Return (x, y) of the center of cell containing provided text 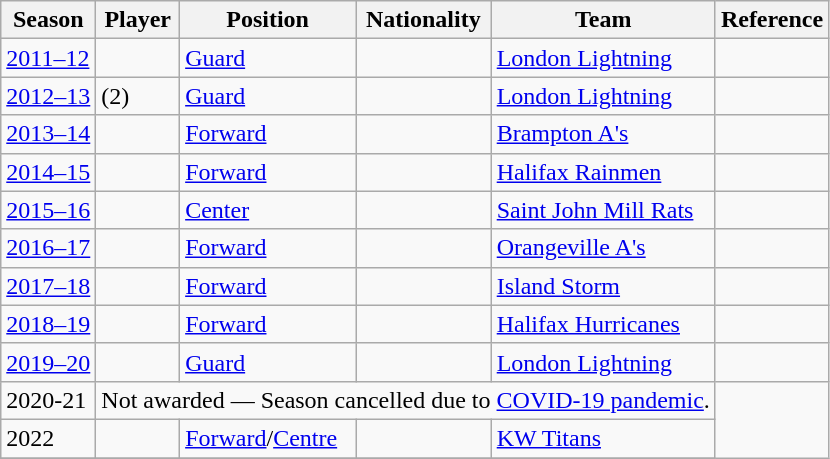
Island Storm (603, 286)
2014–15 (48, 172)
Brampton A's (603, 134)
KW Titans (603, 438)
Center (268, 210)
2018–19 (48, 324)
2019–20 (48, 362)
Position (268, 20)
2012–13 (48, 96)
Halifax Hurricanes (603, 324)
2011–12 (48, 58)
2020-21 (48, 400)
Saint John Mill Rats (603, 210)
Team (603, 20)
2013–14 (48, 134)
2016–17 (48, 248)
Halifax Rainmen (603, 172)
Season (48, 20)
Player (138, 20)
2015–16 (48, 210)
Not awarded — Season cancelled due to COVID-19 pandemic. (406, 400)
(2) (138, 96)
2022 (48, 438)
Nationality (424, 20)
Orangeville A's (603, 248)
Forward/Centre (268, 438)
Reference (772, 20)
2017–18 (48, 286)
